Extract the (X, Y) coordinate from the center of the cell holding the provided text.  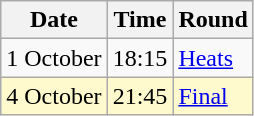
Round (213, 20)
4 October (54, 96)
Time (140, 20)
21:45 (140, 96)
Heats (213, 58)
Date (54, 20)
Final (213, 96)
18:15 (140, 58)
1 October (54, 58)
